Locate the cell with the specified text and output its (x, y) center coordinate. 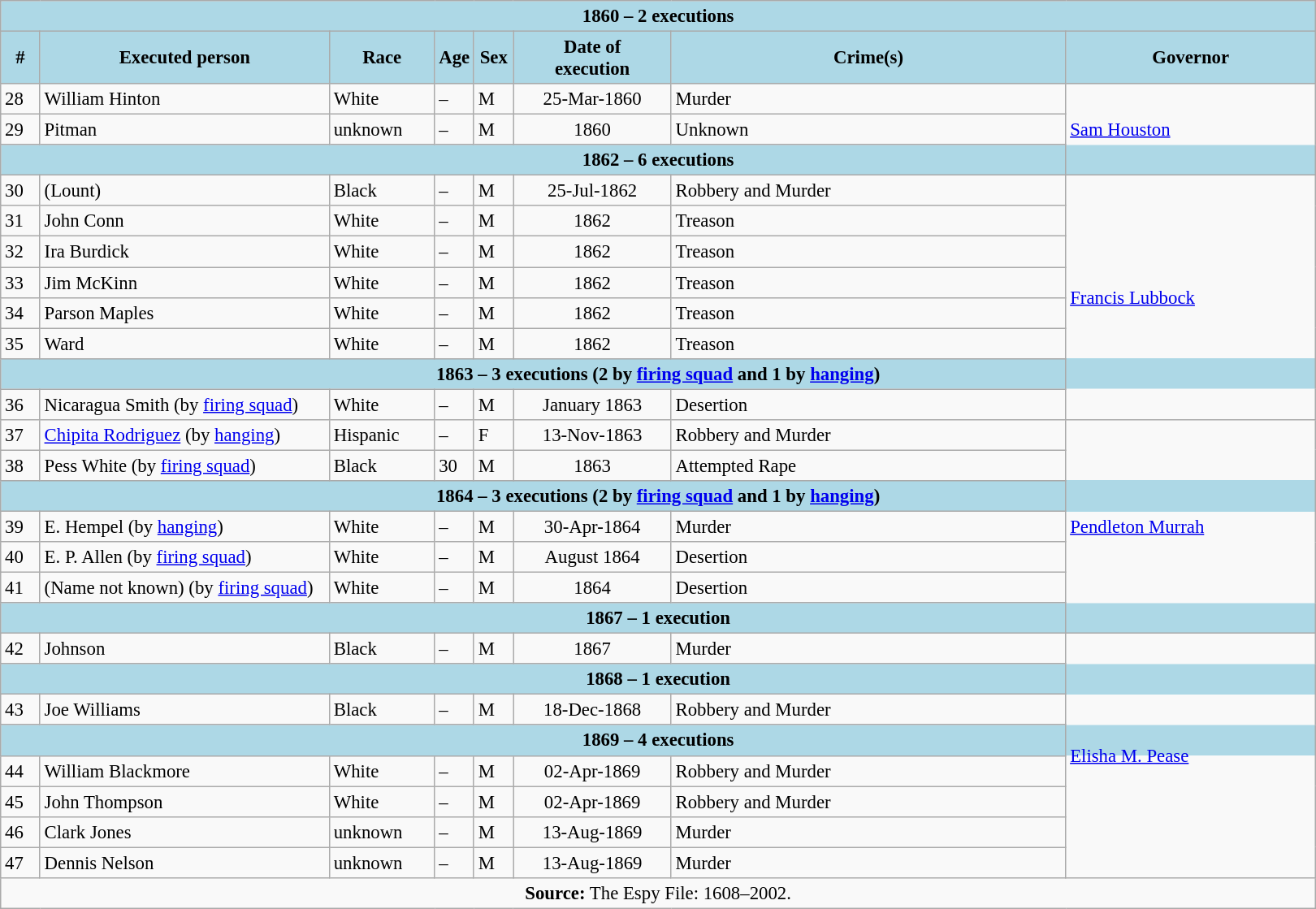
August 1864 (592, 557)
42 (21, 649)
36 (21, 405)
Pess White (by firing squad) (184, 465)
Parson Maples (184, 313)
25-Mar-1860 (592, 99)
Governor (1191, 58)
(Lount) (184, 191)
31 (21, 222)
1867 (592, 649)
Hispanic (382, 435)
38 (21, 465)
1869 – 4 executions (658, 741)
Clark Jones (184, 832)
E. Hempel (by hanging) (184, 526)
28 (21, 99)
William Blackmore (184, 771)
John Thompson (184, 802)
1862 – 6 executions (658, 160)
1863 (592, 465)
Dennis Nelson (184, 863)
# (21, 58)
Pendleton Murrah (1191, 526)
Source: The Espy File: 1608–2002. (658, 894)
40 (21, 557)
39 (21, 526)
29 (21, 130)
1860 (592, 130)
1863 – 3 executions (2 by firing squad and 1 by hanging) (658, 374)
Race (382, 58)
25-Jul-1862 (592, 191)
Francis Lubbock (1191, 297)
13-Nov-1863 (592, 435)
Nicaragua Smith (by firing squad) (184, 405)
34 (21, 313)
Executed person (184, 58)
32 (21, 252)
Sam Houston (1191, 130)
E. P. Allen (by firing squad) (184, 557)
33 (21, 283)
35 (21, 344)
Elisha M. Pease (1191, 755)
37 (21, 435)
Unknown (868, 130)
Pitman (184, 130)
January 1863 (592, 405)
1867 – 1 execution (658, 618)
1860 – 2 executions (658, 16)
45 (21, 802)
43 (21, 710)
Date of execution (592, 58)
30-Apr-1864 (592, 526)
46 (21, 832)
Chipita Rodriguez (by hanging) (184, 435)
Johnson (184, 649)
18-Dec-1868 (592, 710)
Attempted Rape (868, 465)
John Conn (184, 222)
Crime(s) (868, 58)
41 (21, 588)
(Name not known) (by firing squad) (184, 588)
47 (21, 863)
Age (455, 58)
F (494, 435)
44 (21, 771)
Sex (494, 58)
William Hinton (184, 99)
1868 – 1 execution (658, 679)
1864 (592, 588)
Joe Williams (184, 710)
Ward (184, 344)
1864 – 3 executions (2 by firing squad and 1 by hanging) (658, 496)
Ira Burdick (184, 252)
Jim McKinn (184, 283)
